Locate the cell with the specified text and output its (X, Y) center coordinate. 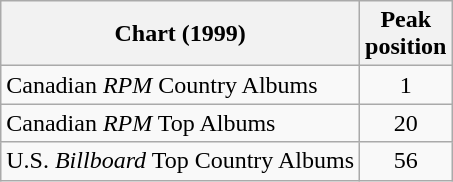
20 (406, 123)
Canadian RPM Country Albums (180, 85)
Peakposition (406, 34)
56 (406, 161)
U.S. Billboard Top Country Albums (180, 161)
1 (406, 85)
Chart (1999) (180, 34)
Canadian RPM Top Albums (180, 123)
